Capture the cell that displays the provided text and extract its (x, y) central coordinate. 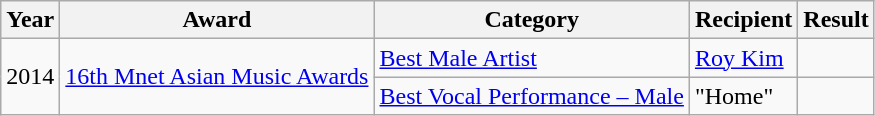
Result (836, 20)
Award (217, 20)
"Home" (743, 96)
Best Male Artist (532, 58)
16th Mnet Asian Music Awards (217, 77)
Year (30, 20)
Recipient (743, 20)
Category (532, 20)
Best Vocal Performance – Male (532, 96)
Roy Kim (743, 58)
2014 (30, 77)
